Determine the [X, Y] coordinate at the center of the cell enclosing the given text.  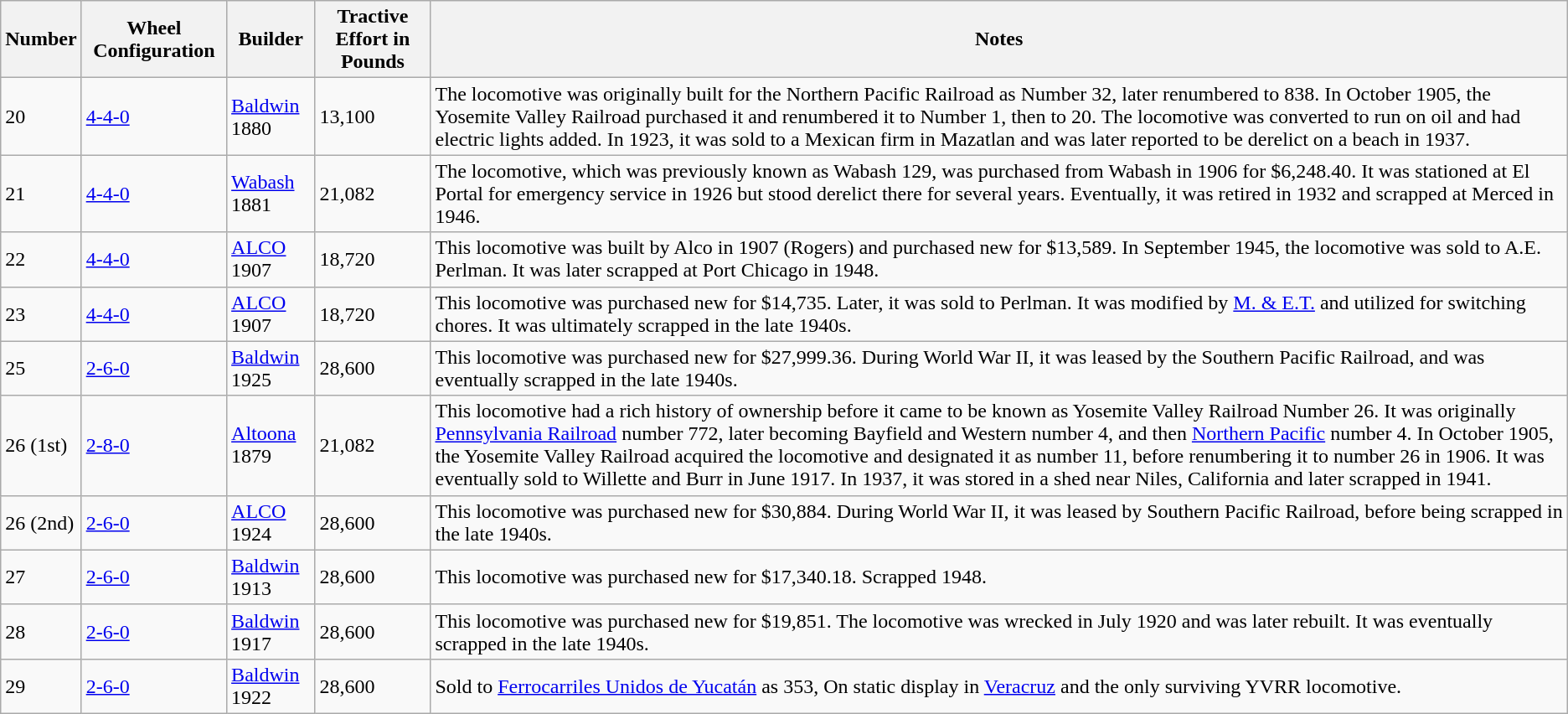
Wabash 1881 [271, 194]
13,100 [373, 116]
20 [41, 116]
25 [41, 369]
ALCO 1924 [271, 523]
Baldwin 1925 [271, 369]
28 [41, 632]
23 [41, 313]
Number [41, 39]
This locomotive was purchased new for $17,340.18. Scrapped 1948. [998, 577]
26 (2nd) [41, 523]
Baldwin 1922 [271, 686]
Tractive Effort in Pounds [373, 39]
Sold to Ferrocarriles Unidos de Yucatán as 353, On static display in Veracruz and the only surviving YVRR locomotive. [998, 686]
27 [41, 577]
Notes [998, 39]
Altoona 1879 [271, 446]
22 [41, 260]
Builder [271, 39]
21 [41, 194]
26 (1st) [41, 446]
29 [41, 686]
Wheel Configuration [154, 39]
Baldwin 1913 [271, 577]
2-8-0 [154, 446]
Baldwin 1880 [271, 116]
Baldwin 1917 [271, 632]
